Provide the [x, y] coordinate of the cell's center where the given text is located.  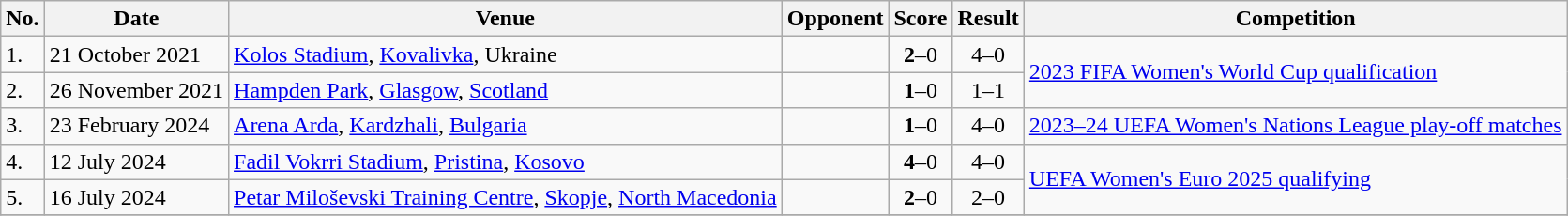
UEFA Women's Euro 2025 qualifying [1295, 179]
Petar Miloševski Training Centre, Skopje, North Macedonia [506, 197]
23 February 2024 [136, 126]
Venue [506, 19]
2023 FIFA Women's World Cup qualification [1295, 72]
3. [23, 126]
12 July 2024 [136, 162]
16 July 2024 [136, 197]
2023–24 UEFA Women's Nations League play-off matches [1295, 126]
Date [136, 19]
2. [23, 90]
Score [921, 19]
4. [23, 162]
Arena Arda, Kardzhali, Bulgaria [506, 126]
1–1 [988, 90]
Result [988, 19]
Hampden Park, Glasgow, Scotland [506, 90]
1. [23, 54]
5. [23, 197]
Competition [1295, 19]
21 October 2021 [136, 54]
Opponent [835, 19]
No. [23, 19]
Kolos Stadium, Kovalivka, Ukraine [506, 54]
26 November 2021 [136, 90]
Fadil Vokrri Stadium, Pristina, Kosovo [506, 162]
